Extract the (x, y) coordinate from the center of the cell holding the provided text.  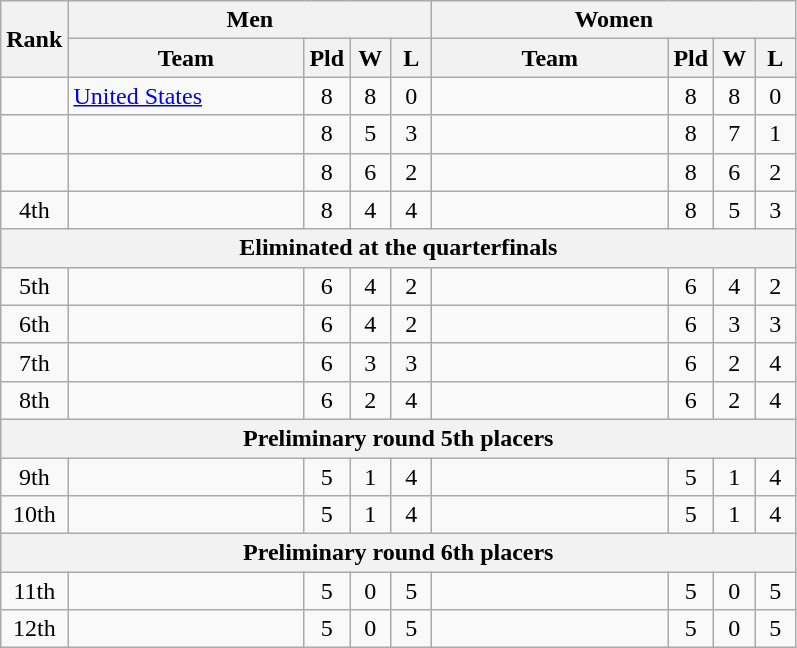
9th (34, 477)
5th (34, 286)
7 (734, 134)
4th (34, 210)
Men (250, 20)
Rank (34, 39)
Eliminated at the quarterfinals (398, 248)
10th (34, 515)
Preliminary round 6th placers (398, 553)
11th (34, 591)
7th (34, 362)
12th (34, 629)
United States (186, 96)
Women (614, 20)
6th (34, 324)
8th (34, 400)
Preliminary round 5th placers (398, 438)
